Identify which cell holds the provided text, then report its (x, y) central coordinate. 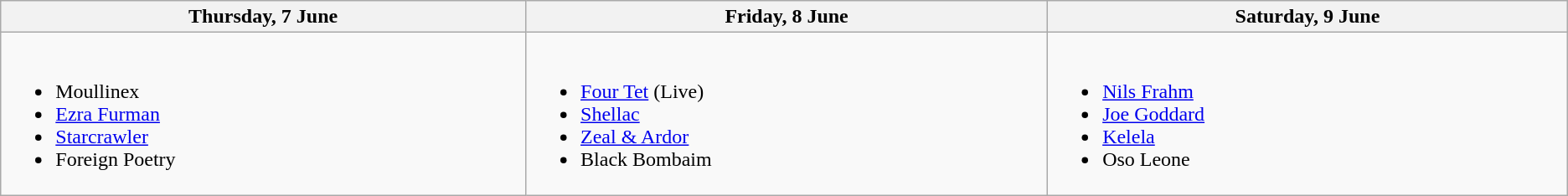
Four Tet (Live)ShellacZeal & ArdorBlack Bombaim (787, 114)
Thursday, 7 June (263, 17)
Friday, 8 June (787, 17)
MoullinexEzra FurmanStarcrawlerForeign Poetry (263, 114)
Saturday, 9 June (1308, 17)
Nils FrahmJoe GoddardKelelaOso Leone (1308, 114)
